Scan for the cell matching the given text and deliver its [x, y] coordinate at center. 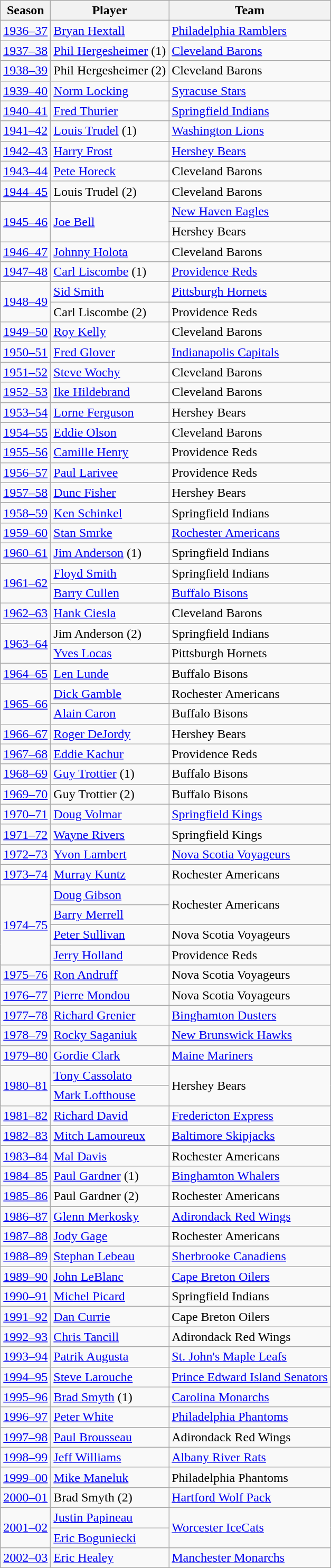
Syracuse Stars [250, 91]
Eric Boguniecki [110, 1538]
Lorne Ferguson [110, 412]
1948–49 [25, 302]
Wayne Rivers [110, 834]
1999–00 [25, 1477]
1990–91 [25, 1297]
Paul Brousseau [110, 1437]
1983–84 [25, 1156]
Carl Liscombe (2) [110, 312]
1994–95 [25, 1377]
1964–65 [25, 674]
Binghamton Whalers [250, 1176]
Mark Lofthouse [110, 1095]
Gordie Clark [110, 1055]
Mitch Lamoureux [110, 1136]
Jody Gage [110, 1236]
Roy Kelly [110, 332]
1959–60 [25, 533]
1965–66 [25, 704]
1970–71 [25, 814]
1968–69 [25, 774]
Joe Bell [110, 221]
1972–73 [25, 854]
Sherbrooke Canadiens [250, 1257]
2002–03 [25, 1558]
1985–86 [25, 1196]
Washington Lions [250, 131]
Camille Henry [110, 452]
1961–62 [25, 583]
Stan Smrke [110, 533]
1992–93 [25, 1337]
1946–47 [25, 252]
Fred Thurier [110, 111]
1954–55 [25, 432]
Richard Grenier [110, 1015]
1957–58 [25, 493]
1937–38 [25, 51]
Harry Frost [110, 151]
Philadelphia Ramblers [250, 31]
Johnny Holota [110, 252]
St. John's Maple Leafs [250, 1357]
1998–99 [25, 1457]
1953–54 [25, 412]
1951–52 [25, 372]
Eddie Kachur [110, 754]
Albany River Rats [250, 1457]
Binghamton Dusters [250, 1015]
Jerry Holland [110, 955]
Paul Larivee [110, 473]
John LeBlanc [110, 1277]
Pierre Mondou [110, 995]
Phil Hergesheimer (1) [110, 51]
Manchester Monarchs [250, 1558]
1941–42 [25, 131]
Barry Cullen [110, 593]
1980–81 [25, 1085]
1995–96 [25, 1397]
Jim Anderson (1) [110, 553]
Richard David [110, 1116]
Justin Papineau [110, 1517]
Guy Trottier (2) [110, 794]
Paul Gardner (2) [110, 1196]
Mike Maneluk [110, 1477]
Player [110, 11]
Peter White [110, 1417]
1956–57 [25, 473]
Patrik Augusta [110, 1357]
1944–45 [25, 191]
2000–01 [25, 1497]
Glenn Merkosky [110, 1216]
1966–67 [25, 734]
Floyd Smith [110, 573]
1949–50 [25, 332]
1973–74 [25, 874]
Dick Gamble [110, 694]
Ken Schinkel [110, 513]
New Haven Eagles [250, 211]
Guy Trottier (1) [110, 774]
1977–78 [25, 1015]
Jim Anderson (2) [110, 634]
1963–64 [25, 644]
1938–39 [25, 71]
Bryan Hextall [110, 31]
1997–98 [25, 1437]
Carolina Monarchs [250, 1397]
Louis Trudel (2) [110, 191]
Steve Larouche [110, 1377]
Fred Glover [110, 352]
1996–97 [25, 1417]
1940–41 [25, 111]
1958–59 [25, 513]
1971–72 [25, 834]
1955–56 [25, 452]
Roger DeJordy [110, 734]
1974–75 [25, 925]
1976–77 [25, 995]
1942–43 [25, 151]
1975–76 [25, 975]
1967–68 [25, 754]
Louis Trudel (1) [110, 131]
1984–85 [25, 1176]
Yvon Lambert [110, 854]
Brad Smyth (1) [110, 1397]
Pete Horeck [110, 171]
Ike Hildebrand [110, 392]
Chris Tancill [110, 1337]
Norm Locking [110, 91]
1978–79 [25, 1035]
Maine Mariners [250, 1055]
1936–37 [25, 31]
1981–82 [25, 1116]
1960–61 [25, 553]
Eric Healey [110, 1558]
Eddie Olson [110, 432]
1969–70 [25, 794]
Barry Merrell [110, 915]
1986–87 [25, 1216]
Hank Ciesla [110, 613]
Indianapolis Capitals [250, 352]
1939–40 [25, 91]
Dan Currie [110, 1317]
Yves Locas [110, 654]
1943–44 [25, 171]
1987–88 [25, 1236]
Brad Smyth (2) [110, 1497]
Phil Hergesheimer (2) [110, 71]
Stephan Lebeau [110, 1257]
Alain Caron [110, 714]
Carl Liscombe (1) [110, 272]
1950–51 [25, 352]
Doug Volmar [110, 814]
1962–63 [25, 613]
Season [25, 11]
Doug Gibson [110, 895]
Prince Edward Island Senators [250, 1377]
Dunc Fisher [110, 493]
Steve Wochy [110, 372]
Tony Cassolato [110, 1075]
Len Lunde [110, 674]
Ron Andruff [110, 975]
Baltimore Skipjacks [250, 1136]
Worcester IceCats [250, 1527]
1947–48 [25, 272]
1945–46 [25, 221]
1991–92 [25, 1317]
1982–83 [25, 1136]
New Brunswick Hawks [250, 1035]
1989–90 [25, 1277]
Paul Gardner (1) [110, 1176]
Team [250, 11]
Jeff Williams [110, 1457]
Fredericton Express [250, 1116]
Sid Smith [110, 292]
Murray Kuntz [110, 874]
Hartford Wolf Pack [250, 1497]
Peter Sullivan [110, 935]
Rocky Saganiuk [110, 1035]
2001–02 [25, 1527]
1979–80 [25, 1055]
Michel Picard [110, 1297]
1988–89 [25, 1257]
1952–53 [25, 392]
Mal Davis [110, 1156]
1993–94 [25, 1357]
